From the cell containing the given text, extract its center point as [x, y] coordinate. 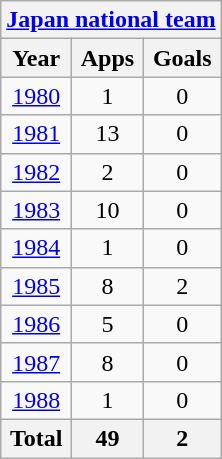
Total [36, 438]
1988 [36, 400]
1981 [36, 134]
49 [108, 438]
1987 [36, 362]
13 [108, 134]
1980 [36, 96]
Goals [182, 58]
1982 [36, 172]
1983 [36, 210]
1984 [36, 248]
1986 [36, 324]
Year [36, 58]
1985 [36, 286]
5 [108, 324]
Apps [108, 58]
10 [108, 210]
Japan national team [111, 20]
